Determine the (X, Y) coordinate at the center of the cell enclosing the given text.  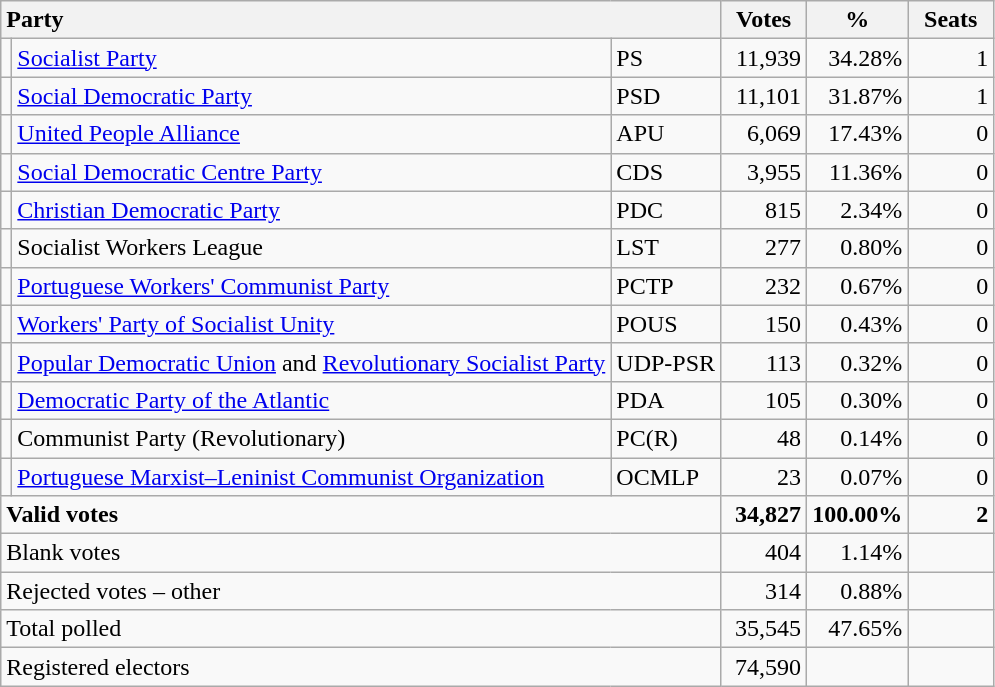
POUS (666, 324)
APU (666, 134)
PCTP (666, 286)
23 (764, 477)
Socialist Party (312, 58)
150 (764, 324)
0.80% (858, 248)
232 (764, 286)
PDA (666, 400)
Social Democratic Party (312, 96)
11,101 (764, 96)
6,069 (764, 134)
105 (764, 400)
100.00% (858, 515)
Registered electors (361, 667)
Rejected votes – other (361, 591)
3,955 (764, 172)
34.28% (858, 58)
31.87% (858, 96)
PSD (666, 96)
CDS (666, 172)
LST (666, 248)
0.07% (858, 477)
2 (951, 515)
0.14% (858, 438)
11.36% (858, 172)
OCMLP (666, 477)
United People Alliance (312, 134)
0.30% (858, 400)
Portuguese Workers' Communist Party (312, 286)
74,590 (764, 667)
47.65% (858, 629)
1.14% (858, 553)
113 (764, 362)
Total polled (361, 629)
Socialist Workers League (312, 248)
48 (764, 438)
11,939 (764, 58)
Party (361, 20)
PS (666, 58)
314 (764, 591)
404 (764, 553)
277 (764, 248)
Seats (951, 20)
Christian Democratic Party (312, 210)
% (858, 20)
0.67% (858, 286)
Workers' Party of Socialist Unity (312, 324)
2.34% (858, 210)
0.88% (858, 591)
Popular Democratic Union and Revolutionary Socialist Party (312, 362)
Communist Party (Revolutionary) (312, 438)
35,545 (764, 629)
34,827 (764, 515)
17.43% (858, 134)
Social Democratic Centre Party (312, 172)
Blank votes (361, 553)
0.43% (858, 324)
UDP-PSR (666, 362)
PDC (666, 210)
0.32% (858, 362)
815 (764, 210)
Democratic Party of the Atlantic (312, 400)
Votes (764, 20)
Portuguese Marxist–Leninist Communist Organization (312, 477)
Valid votes (361, 515)
PC(R) (666, 438)
